Scan for the cell matching the given text and deliver its [x, y] coordinate at center. 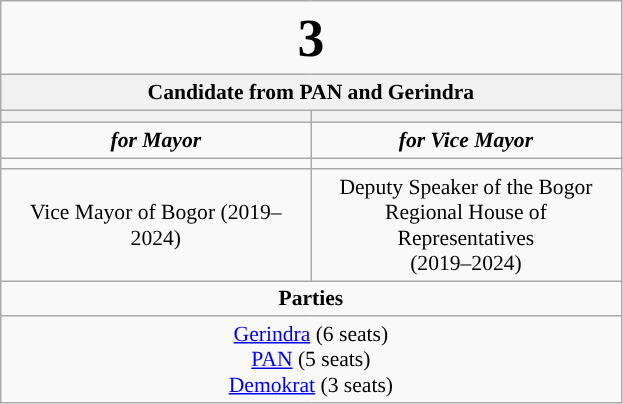
3 [311, 38]
Vice Mayor of Bogor (2019–2024) [156, 225]
for Mayor [156, 141]
Candidate from PAN and Gerindra [311, 92]
Gerindra (6 seats)PAN (5 seats)Demokrat (3 seats) [311, 360]
for Vice Mayor [466, 141]
Parties [311, 299]
Deputy Speaker of the Bogor Regional House of Representatives(2019–2024) [466, 225]
